For the text-containing cell, return its midpoint in [X, Y] coordinate format. 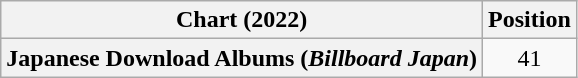
Japanese Download Albums (Billboard Japan) [242, 58]
Chart (2022) [242, 20]
Position [530, 20]
41 [530, 58]
